From the cell containing the given text, extract its center point as (X, Y) coordinate. 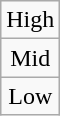
Mid (30, 58)
High (30, 20)
Low (30, 96)
